Find where the given text appears and provide that cell's center as [X, Y] coordinate. 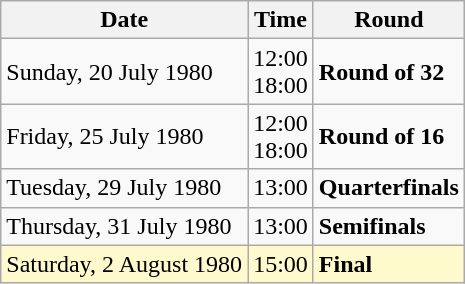
Sunday, 20 July 1980 [124, 72]
Date [124, 20]
Semifinals [388, 226]
Thursday, 31 July 1980 [124, 226]
Round of 32 [388, 72]
Round of 16 [388, 136]
Friday, 25 July 1980 [124, 136]
Time [281, 20]
Quarterfinals [388, 188]
15:00 [281, 264]
Tuesday, 29 July 1980 [124, 188]
Saturday, 2 August 1980 [124, 264]
Final [388, 264]
Round [388, 20]
